Return [X, Y] of the center of cell containing provided text 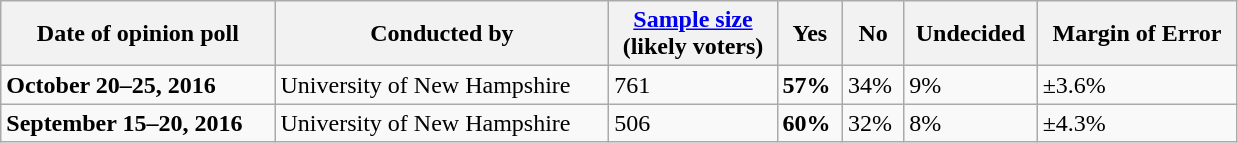
761 [693, 85]
±3.6% [1137, 85]
No [874, 34]
8% [971, 123]
Undecided [971, 34]
Yes [810, 34]
32% [874, 123]
60% [810, 123]
Conducted by [442, 34]
September 15–20, 2016 [138, 123]
±4.3% [1137, 123]
Sample size(likely voters) [693, 34]
Margin of Error [1137, 34]
9% [971, 85]
October 20–25, 2016 [138, 85]
57% [810, 85]
506 [693, 123]
Date of opinion poll [138, 34]
34% [874, 85]
